Capture the cell that displays the provided text and extract its [X, Y] central coordinate. 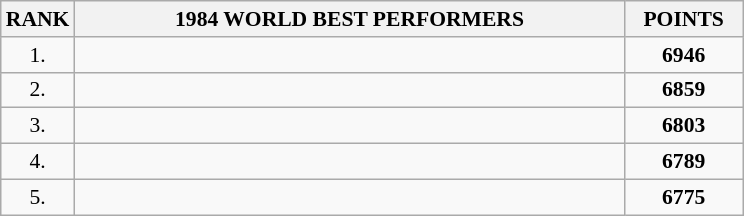
1984 WORLD BEST PERFORMERS [349, 19]
6946 [684, 55]
3. [38, 126]
4. [38, 162]
5. [38, 197]
1. [38, 55]
2. [38, 90]
6775 [684, 197]
6859 [684, 90]
6789 [684, 162]
RANK [38, 19]
POINTS [684, 19]
6803 [684, 126]
